Find where the given text appears and provide that cell's center as [x, y] coordinate. 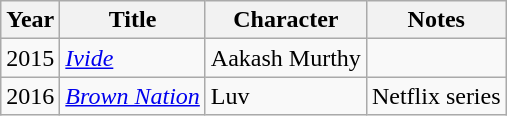
Netflix series [436, 96]
Character [286, 20]
Year [30, 20]
Luv [286, 96]
2016 [30, 96]
Notes [436, 20]
Brown Nation [133, 96]
Aakash Murthy [286, 58]
2015 [30, 58]
Ivide [133, 58]
Title [133, 20]
